Locate the cell with the specified text and output its [x, y] center coordinate. 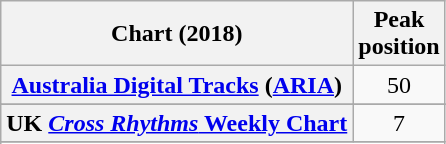
Chart (2018) [177, 34]
Australia Digital Tracks (ARIA) [177, 85]
50 [399, 85]
UK Cross Rhythms Weekly Chart [177, 123]
Peak position [399, 34]
7 [399, 123]
